Scan for the cell matching the given text and deliver its (X, Y) coordinate at center. 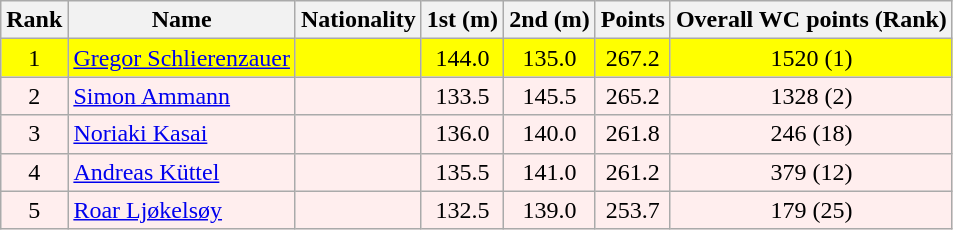
1328 (2) (811, 96)
141.0 (550, 172)
140.0 (550, 134)
2 (34, 96)
Andreas Küttel (182, 172)
379 (12) (811, 172)
Points (632, 20)
145.5 (550, 96)
132.5 (462, 210)
179 (25) (811, 210)
144.0 (462, 58)
1 (34, 58)
2nd (m) (550, 20)
3 (34, 134)
Simon Ammann (182, 96)
246 (18) (811, 134)
261.8 (632, 134)
1st (m) (462, 20)
Name (182, 20)
253.7 (632, 210)
Noriaki Kasai (182, 134)
Gregor Schlierenzauer (182, 58)
267.2 (632, 58)
Roar Ljøkelsøy (182, 210)
139.0 (550, 210)
136.0 (462, 134)
Rank (34, 20)
261.2 (632, 172)
Nationality (358, 20)
135.0 (550, 58)
5 (34, 210)
265.2 (632, 96)
1520 (1) (811, 58)
133.5 (462, 96)
135.5 (462, 172)
4 (34, 172)
Overall WC points (Rank) (811, 20)
